Capture the cell that displays the provided text and extract its [X, Y] central coordinate. 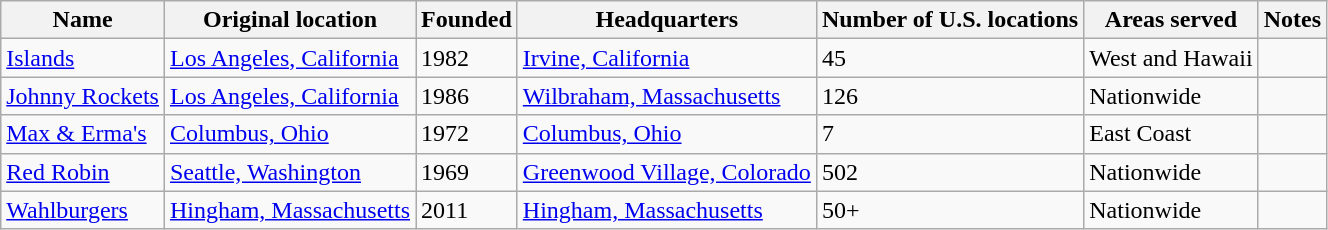
Original location [290, 20]
Irvine, California [666, 58]
45 [950, 58]
Number of U.S. locations [950, 20]
Red Robin [83, 172]
Areas served [1171, 20]
West and Hawaii [1171, 58]
2011 [467, 210]
Wilbraham, Massachusetts [666, 96]
7 [950, 134]
1986 [467, 96]
Greenwood Village, Colorado [666, 172]
Headquarters [666, 20]
1969 [467, 172]
Max & Erma's [83, 134]
Notes [1292, 20]
Johnny Rockets [83, 96]
Seattle, Washington [290, 172]
1982 [467, 58]
Wahlburgers [83, 210]
Islands [83, 58]
126 [950, 96]
Founded [467, 20]
Name [83, 20]
1972 [467, 134]
502 [950, 172]
East Coast [1171, 134]
50+ [950, 210]
